For the text-containing cell, return its midpoint in (X, Y) coordinate format. 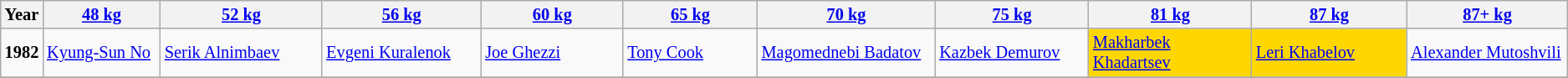
Year (22, 14)
1982 (22, 53)
75 kg (1012, 14)
Magomednebi Badatov (846, 53)
87+ kg (1487, 14)
52 kg (241, 14)
Serik Alnimbaev (241, 53)
Makharbek Khadartsev (1171, 53)
87 kg (1330, 14)
48 kg (102, 14)
Evgeni Kuralenok (401, 53)
65 kg (690, 14)
60 kg (552, 14)
70 kg (846, 14)
Alexander Mutoshvili (1487, 53)
Joe Ghezzi (552, 53)
Kazbek Demurov (1012, 53)
Tony Cook (690, 53)
56 kg (401, 14)
Leri Khabelov (1330, 53)
81 kg (1171, 14)
Kyung-Sun No (102, 53)
